Scan for the cell matching the given text and deliver its (x, y) coordinate at center. 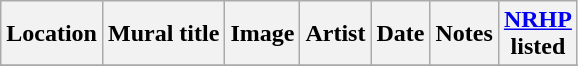
Image (262, 34)
Notes (464, 34)
Date (400, 34)
Artist (336, 34)
NRHPlisted (538, 34)
Mural title (163, 34)
Location (52, 34)
